From the cell containing the given text, extract its center point as [X, Y] coordinate. 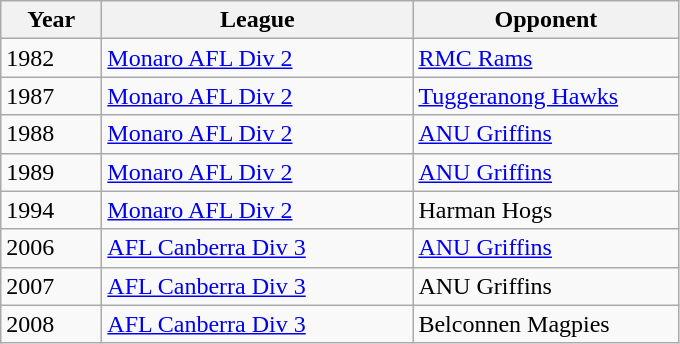
2008 [52, 324]
Harman Hogs [546, 210]
Year [52, 20]
RMC Rams [546, 58]
1994 [52, 210]
1987 [52, 96]
Belconnen Magpies [546, 324]
1982 [52, 58]
2007 [52, 286]
1989 [52, 172]
Opponent [546, 20]
League [258, 20]
1988 [52, 134]
Tuggeranong Hawks [546, 96]
2006 [52, 248]
